Output the [x, y] coordinate of the center of the cell containing the given text.  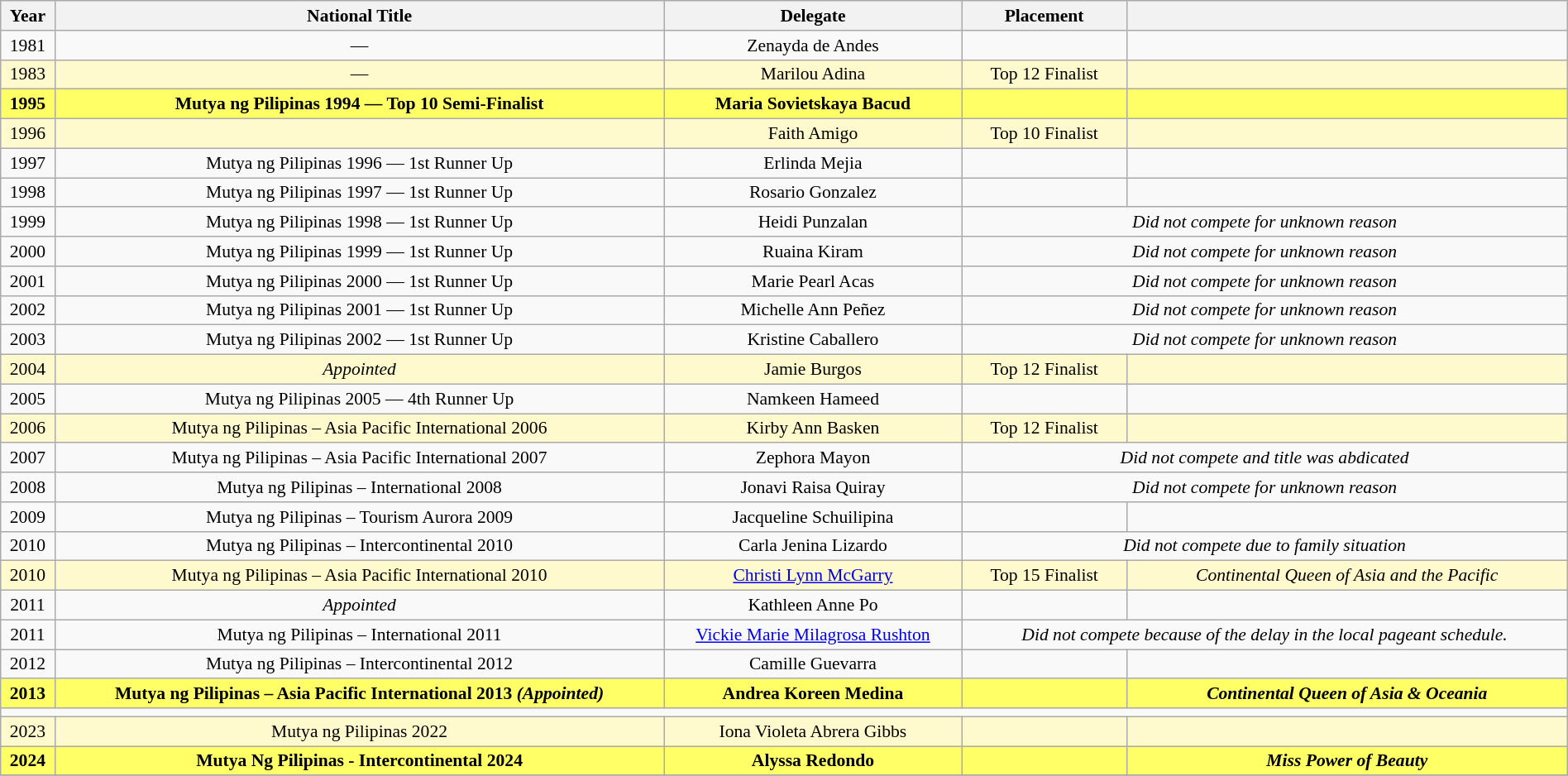
Heidi Punzalan [813, 223]
Namkeen Hameed [813, 399]
Christi Lynn McGarry [813, 576]
Ruaina Kiram [813, 251]
2008 [28, 487]
Continental Queen of Asia & Oceania [1346, 694]
2004 [28, 370]
Zephora Mayon [813, 458]
Mutya ng Pilipinas 1999 — 1st Runner Up [359, 251]
Placement [1044, 16]
Mutya ng Pilipinas – Tourism Aurora 2009 [359, 517]
Mutya ng Pilipinas 1998 — 1st Runner Up [359, 223]
Mutya ng Pilipinas – International 2008 [359, 487]
Mutya ng Pilipinas 2005 — 4th Runner Up [359, 399]
Jamie Burgos [813, 370]
2001 [28, 281]
Mutya ng Pilipinas 2002 — 1st Runner Up [359, 340]
1983 [28, 74]
2023 [28, 731]
2003 [28, 340]
Mutya ng Pilipinas 1994 — Top 10 Semi-Finalist [359, 104]
Continental Queen of Asia and the Pacific [1346, 576]
1981 [28, 46]
Mutya ng Pilipinas – Asia Pacific International 2010 [359, 576]
2013 [28, 694]
Mutya Ng Pilipinas - Intercontinental 2024 [359, 761]
Vickie Marie Milagrosa Rushton [813, 635]
Kristine Caballero [813, 340]
Mutya ng Pilipinas – Asia Pacific International 2013 (Appointed) [359, 694]
Top 10 Finalist [1044, 134]
Mutya ng Pilipinas 2001 — 1st Runner Up [359, 310]
Mutya ng Pilipinas 2022 [359, 731]
Jonavi Raisa Quiray [813, 487]
2002 [28, 310]
Miss Power of Beauty [1346, 761]
Kathleen Anne Po [813, 606]
2024 [28, 761]
Year [28, 16]
Mutya ng Pilipinas 1996 — 1st Runner Up [359, 163]
Mutya ng Pilipinas – Asia Pacific International 2006 [359, 429]
Maria Sovietskaya Bacud [813, 104]
Did not compete because of the delay in the local pageant schedule. [1264, 635]
Michelle Ann Peñez [813, 310]
Mutya ng Pilipinas 2000 — 1st Runner Up [359, 281]
Mutya ng Pilipinas – Intercontinental 2010 [359, 546]
2009 [28, 517]
Mutya ng Pilipinas – Intercontinental 2012 [359, 664]
Andrea Koreen Medina [813, 694]
Did not compete and title was abdicated [1264, 458]
Mutya ng Pilipinas – International 2011 [359, 635]
Marilou Adina [813, 74]
Faith Amigo [813, 134]
2007 [28, 458]
Top 15 Finalist [1044, 576]
1996 [28, 134]
National Title [359, 16]
Zenayda de Andes [813, 46]
2000 [28, 251]
Did not compete due to family situation [1264, 546]
1995 [28, 104]
Carla Jenina Lizardo [813, 546]
Mutya ng Pilipinas – Asia Pacific International 2007 [359, 458]
2006 [28, 429]
Alyssa Redondo [813, 761]
1999 [28, 223]
2005 [28, 399]
Kirby Ann Basken [813, 429]
2012 [28, 664]
Delegate [813, 16]
1998 [28, 193]
Iona Violeta Abrera Gibbs [813, 731]
Rosario Gonzalez [813, 193]
Camille Guevarra [813, 664]
1997 [28, 163]
Jacqueline Schuilipina [813, 517]
Erlinda Mejia [813, 163]
Mutya ng Pilipinas 1997 — 1st Runner Up [359, 193]
Marie Pearl Acas [813, 281]
